Find where the given text appears and provide that cell's center as [x, y] coordinate. 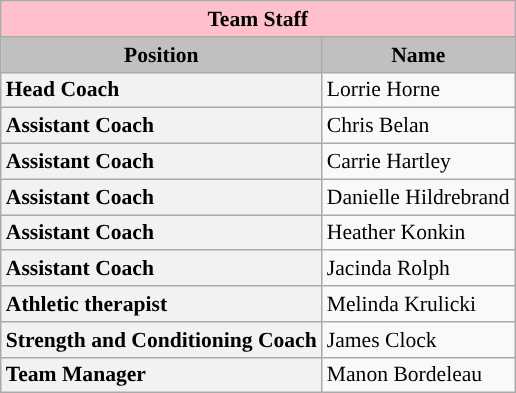
James Clock [418, 340]
Carrie Hartley [418, 162]
Lorrie Horne [418, 90]
Head Coach [162, 90]
Manon Bordeleau [418, 375]
Melinda Krulicki [418, 304]
Jacinda Rolph [418, 269]
Team Staff [258, 19]
Athletic therapist [162, 304]
Team Manager [162, 375]
Strength and Conditioning Coach [162, 340]
Danielle Hildrebrand [418, 197]
Name [418, 55]
Position [162, 55]
Heather Konkin [418, 233]
Chris Belan [418, 126]
